Return (x, y) of the center of cell containing provided text 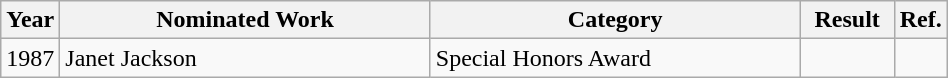
Category (615, 20)
Nominated Work (245, 20)
Janet Jackson (245, 58)
Ref. (920, 20)
Result (847, 20)
Year (30, 20)
Special Honors Award (615, 58)
1987 (30, 58)
